Output the [x, y] coordinate of the center of the cell containing the given text.  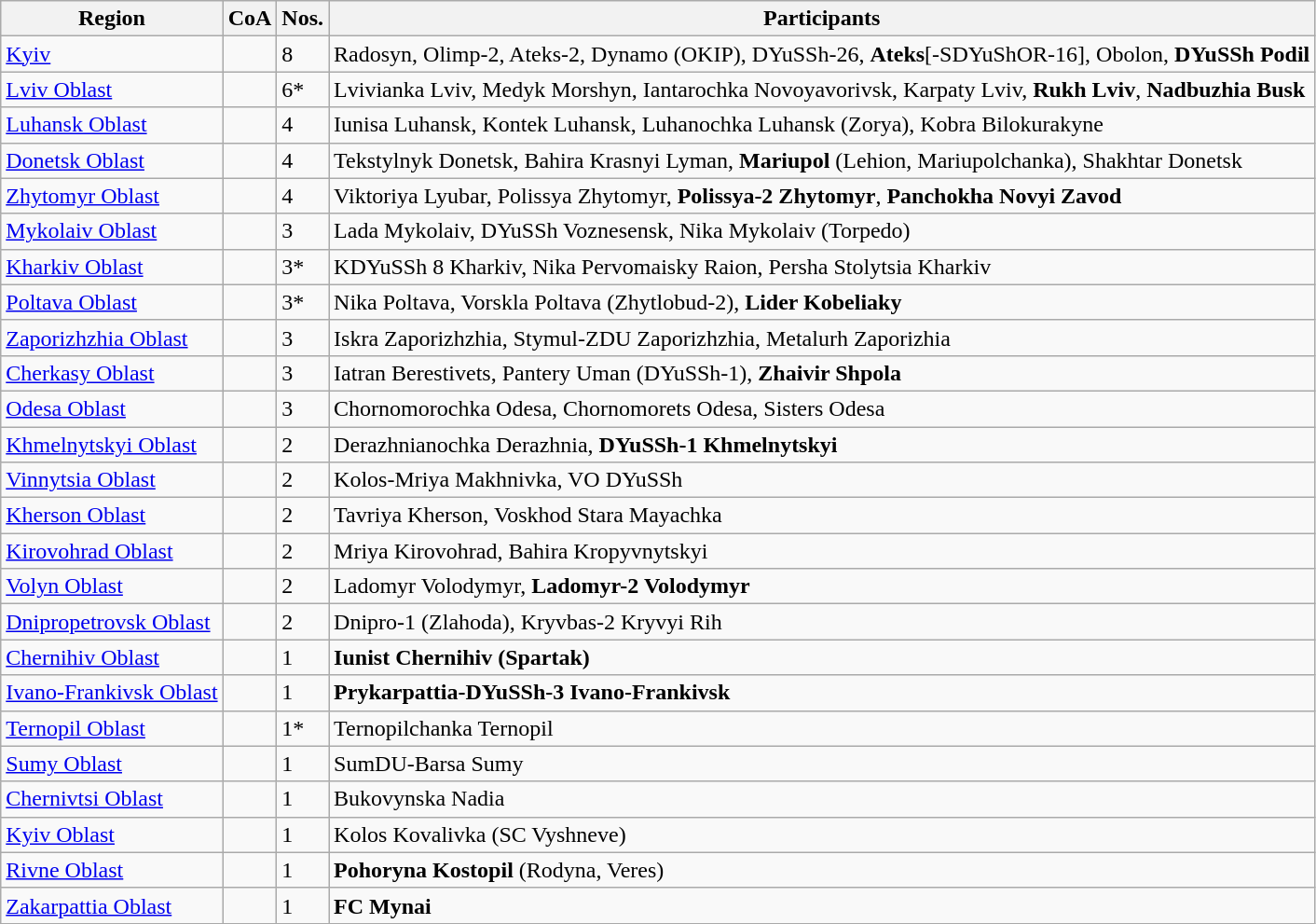
Odesa Oblast [112, 408]
Donetsk Oblast [112, 160]
FC Mynai [822, 905]
Kyiv Oblast [112, 834]
Ternopilchanka Ternopil [822, 728]
8 [303, 54]
Bukovynska Nadia [822, 799]
Ladomyr Volodymyr, Ladomyr-2 Volodymyr [822, 586]
Lada Mykolaiv, DYuSSh Voznesensk, Nika Mykolaiv (Torpedo) [822, 231]
Chernivtsi Oblast [112, 799]
Iskra Zaporizhzhia, Stymul-ZDU Zaporizhzhia, Metalurh Zaporizhia [822, 338]
Volyn Oblast [112, 586]
KDYuSSh 8 Kharkiv, Nika Pervomaisky Raion, Persha Stolytsia Kharkiv [822, 267]
Cherkasy Oblast [112, 373]
Region [112, 19]
Iunist Chernihiv (Spartak) [822, 657]
Iatran Berestivets, Pantery Uman (DYuSSh-1), Zhaivir Shpola [822, 373]
Vinnytsia Oblast [112, 480]
1* [303, 728]
Ivano-Frankivsk Oblast [112, 693]
Kharkiv Oblast [112, 267]
CoA [250, 19]
Khmelnytskyi Oblast [112, 445]
Kolos-Mriya Makhnivka, VO DYuSSh [822, 480]
Lvivianka Lviv, Medyk Morshyn, Iantarochka Novoyavorivsk, Karpaty Lviv, Rukh Lviv, Nadbuzhia Busk [822, 90]
Chornomorochka Odesa, Chornomorets Odesa, Sisters Odesa [822, 408]
Chernihiv Oblast [112, 657]
Kirovohrad Oblast [112, 551]
Sumy Oblast [112, 764]
6* [303, 90]
Zakarpattia Oblast [112, 905]
Luhansk Oblast [112, 125]
Mriya Kirovohrad, Bahira Kropyvnytskyi [822, 551]
Dnipro-1 (Zlahoda), Kryvbas-2 Kryvyi Rih [822, 622]
Nos. [303, 19]
Kyiv [112, 54]
Poltava Oblast [112, 302]
Rivne Oblast [112, 870]
Lviv Oblast [112, 90]
Mykolaiv Oblast [112, 231]
Zaporizhzhia Oblast [112, 338]
Viktoriya Lyubar, Polissya Zhytomyr, Polissya-2 Zhytomyr, Panchokha Novyi Zavod [822, 196]
Kolos Kovalivka (SC Vyshneve) [822, 834]
Kherson Oblast [112, 516]
Zhytomyr Oblast [112, 196]
Derazhnianochka Derazhnia, DYuSSh-1 Khmelnytskyi [822, 445]
Prykarpattia-DYuSSh-3 Ivano-Frankivsk [822, 693]
Dnipropetrovsk Oblast [112, 622]
Radosyn, Olimp-2, Ateks-2, Dynamo (OKIP), DYuSSh-26, Ateks[-SDYuShOR-16], Obolon, DYuSSh Podil [822, 54]
Pohoryna Kostopil (Rodyna, Veres) [822, 870]
Tavriya Kherson, Voskhod Stara Mayachka [822, 516]
Participants [822, 19]
Iunisa Luhansk, Kontek Luhansk, Luhanochka Luhansk (Zorya), Kobra Bilokurakyne [822, 125]
Nika Poltava, Vorskla Poltava (Zhytlobud-2), Lider Kobeliaky [822, 302]
Ternopil Oblast [112, 728]
Tekstylnyk Donetsk, Bahira Krasnyi Lyman, Mariupol (Lehion, Mariupolchanka), Shakhtar Donetsk [822, 160]
SumDU-Barsa Sumy [822, 764]
